Output the [X, Y] coordinate of the center of the cell containing the given text.  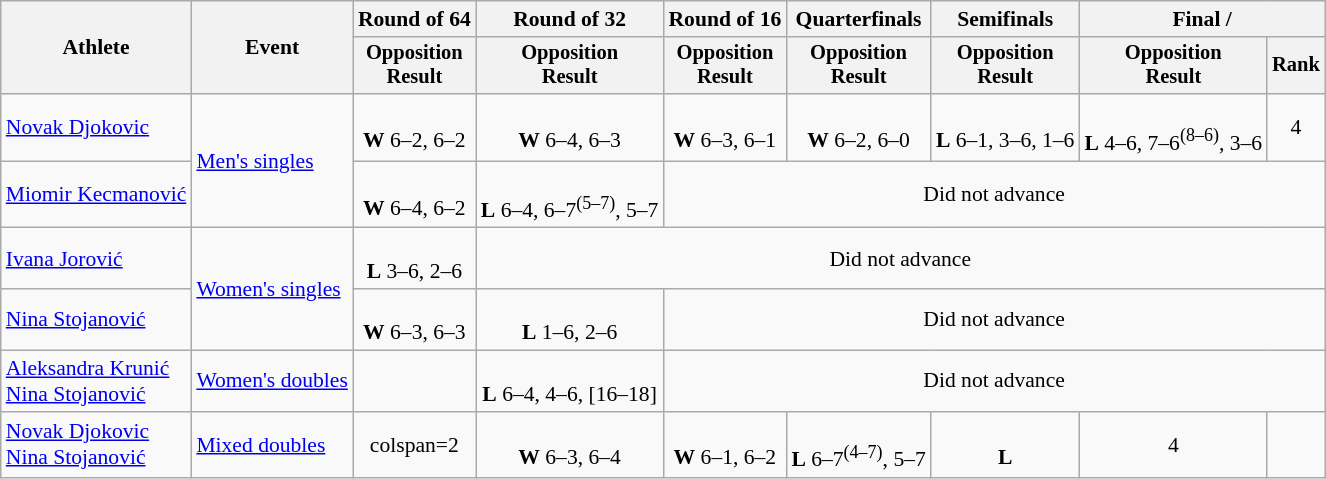
Athlete [96, 48]
colspan=2 [414, 444]
Mixed doubles [272, 444]
L 1–6, 2–6 [570, 320]
L 6–7(4–7), 5–7 [858, 444]
Women's singles [272, 289]
W 6–3, 6–3 [414, 320]
Miomir Kecmanović [96, 194]
W 6–1, 6–2 [724, 444]
W 6–4, 6–3 [570, 128]
L 6–4, 6–7(5–7), 5–7 [570, 194]
Novak DjokovicNina Stojanović [96, 444]
L 4–6, 7–6(8–6), 3–6 [1173, 128]
Quarterfinals [858, 19]
W 6–4, 6–2 [414, 194]
Round of 16 [724, 19]
Round of 64 [414, 19]
W 6–2, 6–0 [858, 128]
Women's doubles [272, 380]
Nina Stojanović [96, 320]
Rank [1296, 66]
L 6–4, 4–6, [16–18] [570, 380]
Novak Djokovic [96, 128]
Aleksandra KrunićNina Stojanović [96, 380]
Ivana Jorović [96, 258]
Men's singles [272, 161]
W 6–2, 6–2 [414, 128]
W 6–3, 6–1 [724, 128]
Final / [1202, 19]
L 3–6, 2–6 [414, 258]
Event [272, 48]
Round of 32 [570, 19]
W 6–3, 6–4 [570, 444]
L 6–1, 3–6, 1–6 [1006, 128]
Semifinals [1006, 19]
L [1006, 444]
